Return the [x, y] coordinate for the center point of the cell that contains the specified text.  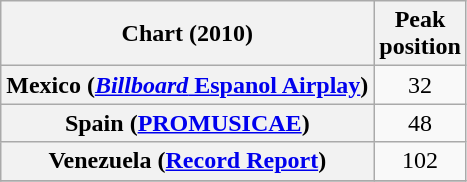
Mexico (Billboard Espanol Airplay) [188, 85]
Chart (2010) [188, 34]
Venezuela (Record Report) [188, 161]
Peakposition [420, 34]
32 [420, 85]
48 [420, 123]
Spain (PROMUSICAE) [188, 123]
102 [420, 161]
